Pinpoint the cell where the given text exists, returning its (X, Y) midpoint coordinate. 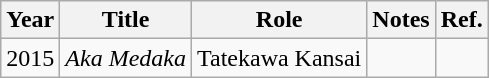
Role (278, 20)
Title (126, 20)
Ref. (462, 20)
Tatekawa Kansai (278, 58)
Year (30, 20)
Aka Medaka (126, 58)
2015 (30, 58)
Notes (401, 20)
